Find where the given text appears and provide that cell's center as [x, y] coordinate. 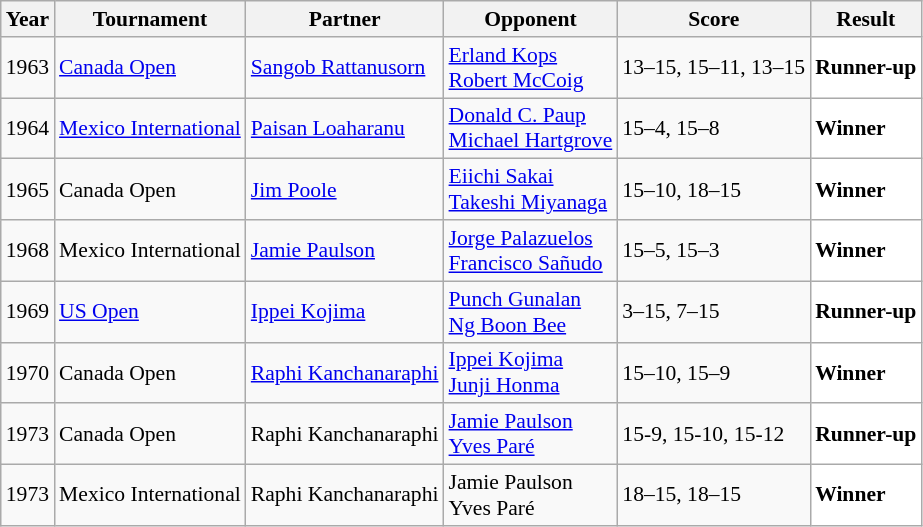
15–10, 18–15 [714, 190]
Opponent [531, 19]
Jamie Paulson [345, 250]
1968 [28, 250]
Tournament [150, 19]
1970 [28, 372]
15–10, 15–9 [714, 372]
Donald C. Paup Michael Hartgrove [531, 128]
Eiichi Sakai Takeshi Miyanaga [531, 190]
Erland Kops Robert McCoig [531, 68]
Paisan Loaharanu [345, 128]
15–4, 15–8 [714, 128]
3–15, 7–15 [714, 312]
1969 [28, 312]
Ippei Kojima Junji Honma [531, 372]
Jorge Palazuelos Francisco Sañudo [531, 250]
1964 [28, 128]
Jim Poole [345, 190]
Partner [345, 19]
Punch Gunalan Ng Boon Bee [531, 312]
Result [866, 19]
Score [714, 19]
1963 [28, 68]
15-9, 15-10, 15-12 [714, 434]
1965 [28, 190]
18–15, 18–15 [714, 496]
Sangob Rattanusorn [345, 68]
Ippei Kojima [345, 312]
US Open [150, 312]
13–15, 15–11, 13–15 [714, 68]
15–5, 15–3 [714, 250]
Year [28, 19]
